Determine the (x, y) coordinate at the center of the cell enclosing the given text.  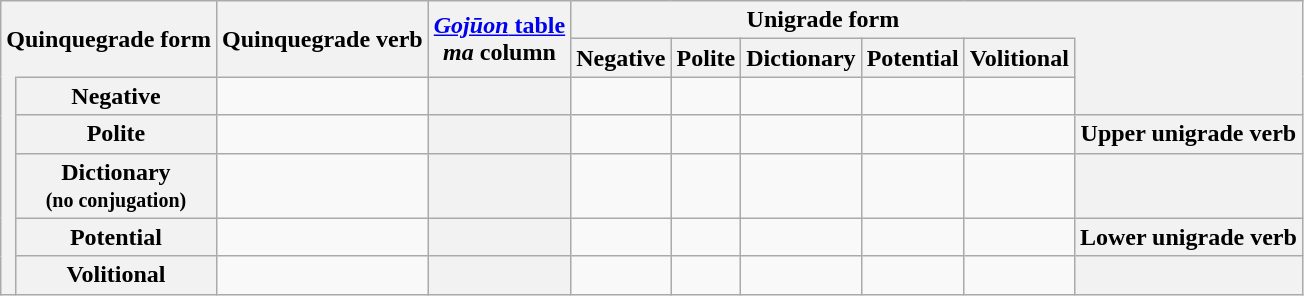
Dictionary (no conjugation) (116, 186)
Upper unigrade verb (1188, 134)
Unigrade form (823, 20)
Quinquegrade verb (322, 39)
Gojūon table ma column (499, 39)
Quinquegrade form (109, 39)
Dictionary (801, 58)
Lower unigrade verb (1188, 237)
